Return the [X, Y] coordinate for the center point of the cell that contains the specified text.  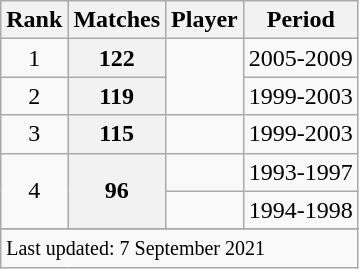
Player [205, 20]
96 [117, 191]
1994-1998 [300, 210]
Period [300, 20]
2 [34, 96]
119 [117, 96]
122 [117, 58]
1993-1997 [300, 172]
2005-2009 [300, 58]
115 [117, 134]
Rank [34, 20]
3 [34, 134]
1 [34, 58]
Matches [117, 20]
4 [34, 191]
Last updated: 7 September 2021 [180, 248]
